Capture the cell that displays the provided text and extract its (X, Y) central coordinate. 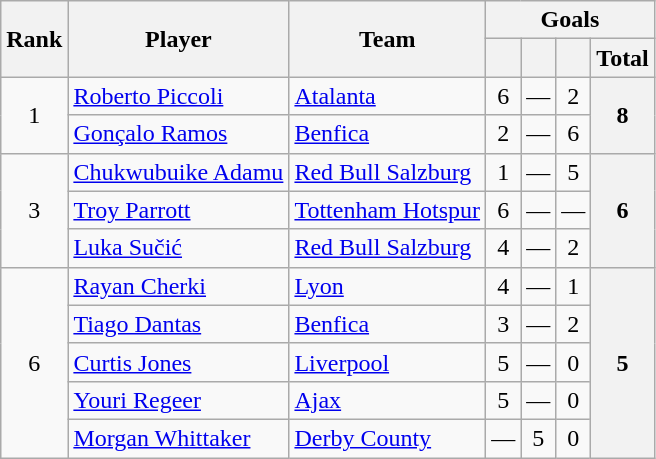
Gonçalo Ramos (178, 134)
Luka Sučić (178, 248)
Liverpool (388, 362)
Tiago Dantas (178, 324)
Chukwubuike Adamu (178, 172)
Tottenham Hotspur (388, 210)
Lyon (388, 286)
Atalanta (388, 96)
Troy Parrott (178, 210)
Ajax (388, 400)
Goals (570, 20)
Team (388, 39)
Derby County (388, 438)
Curtis Jones (178, 362)
Roberto Piccoli (178, 96)
8 (623, 115)
Rank (34, 39)
Youri Regeer (178, 400)
Total (623, 58)
Rayan Cherki (178, 286)
Morgan Whittaker (178, 438)
Player (178, 39)
